Extract the [X, Y] coordinate from the center of the cell holding the provided text.  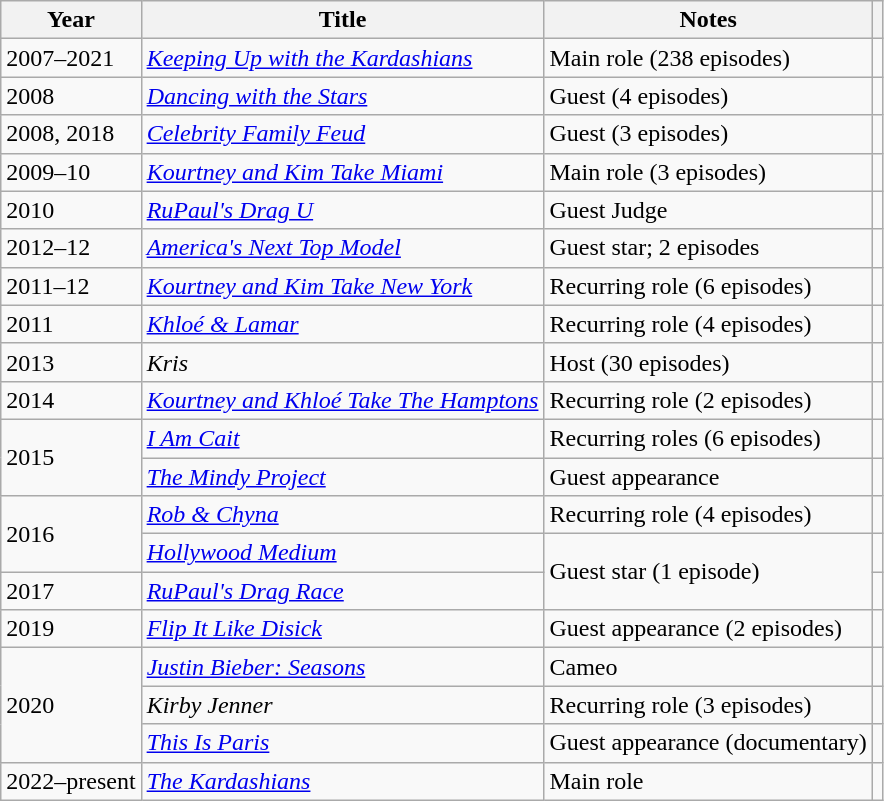
2009–10 [71, 172]
Keeping Up with the Kardashians [342, 58]
Recurring role (6 episodes) [708, 286]
Cameo [708, 667]
Guest star; 2 episodes [708, 248]
I Am Cait [342, 438]
Hollywood Medium [342, 553]
Kourtney and Kim Take Miami [342, 172]
This Is Paris [342, 743]
RuPaul's Drag Race [342, 591]
2008 [71, 96]
2012–12 [71, 248]
Justin Bieber: Seasons [342, 667]
2022–present [71, 781]
2014 [71, 400]
2011 [71, 324]
Main role [708, 781]
2010 [71, 210]
Celebrity Family Feud [342, 134]
Rob & Chyna [342, 515]
2007–2021 [71, 58]
Guest appearance [708, 477]
Notes [708, 20]
Guest star (1 episode) [708, 572]
Kirby Jenner [342, 705]
Recurring roles (6 episodes) [708, 438]
Kris [342, 362]
2008, 2018 [71, 134]
2013 [71, 362]
Guest appearance (2 episodes) [708, 629]
2020 [71, 705]
Host (30 episodes) [708, 362]
Main role (3 episodes) [708, 172]
Main role (238 episodes) [708, 58]
2017 [71, 591]
Khloé & Lamar [342, 324]
Guest Judge [708, 210]
America's Next Top Model [342, 248]
Recurring role (3 episodes) [708, 705]
The Kardashians [342, 781]
Guest (4 episodes) [708, 96]
Dancing with the Stars [342, 96]
Flip It Like Disick [342, 629]
2015 [71, 457]
2019 [71, 629]
Kourtney and Khloé Take The Hamptons [342, 400]
Recurring role (2 episodes) [708, 400]
The Mindy Project [342, 477]
RuPaul's Drag U [342, 210]
Guest (3 episodes) [708, 134]
Title [342, 20]
2011–12 [71, 286]
Guest appearance (documentary) [708, 743]
Year [71, 20]
Kourtney and Kim Take New York [342, 286]
2016 [71, 534]
